Detect which cell encompasses the target text, then output its [x, y] center coordinate. 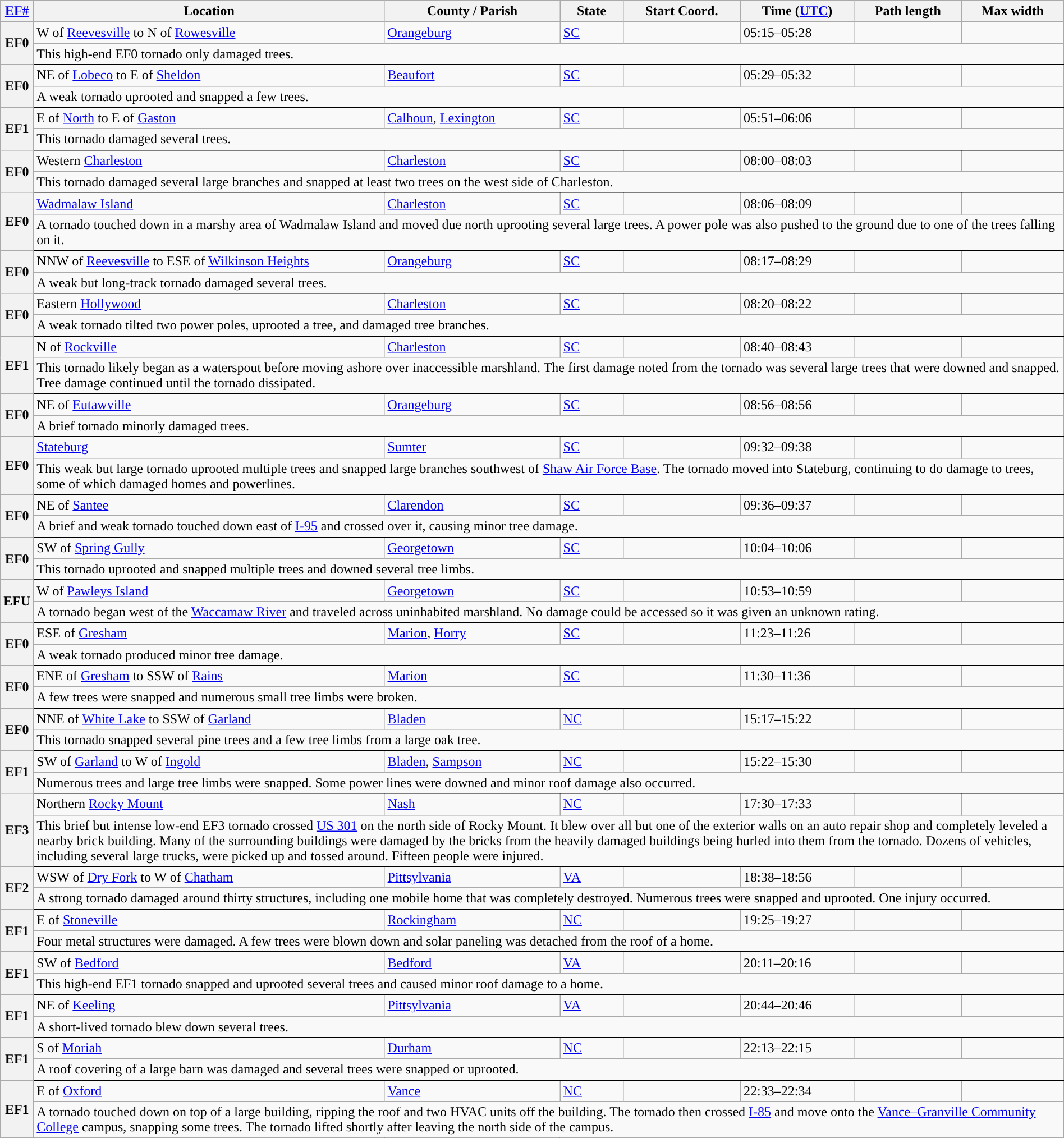
Nash [473, 804]
A weak tornado produced minor tree damage. [549, 655]
Time (UTC) [797, 11]
NNW of Reevesville to ESE of Wilkinson Heights [209, 261]
Western Charleston [209, 160]
Bedford [473, 962]
05:29–05:32 [797, 75]
A roof covering of a large barn was damaged and several trees were snapped or uprooted. [549, 1070]
Sumter [473, 447]
Northern Rocky Mount [209, 804]
09:36–09:37 [797, 505]
NE of Lobeco to E of Sheldon [209, 75]
E of North to E of Gaston [209, 118]
EF3 [17, 830]
Calhoun, Lexington [473, 118]
Rockingham [473, 920]
Stateburg [209, 447]
SW of Bedford [209, 962]
A brief tornado minorly damaged trees. [549, 426]
A weak tornado tilted two power poles, uprooted a tree, and damaged tree branches. [549, 325]
This tornado damaged several trees. [549, 139]
E of Oxford [209, 1091]
Numerous trees and large tree limbs were snapped. Some power lines were downed and minor roof damage also occurred. [549, 783]
This tornado snapped several pine trees and a few tree limbs from a large oak tree. [549, 740]
19:25–19:27 [797, 920]
A few trees were snapped and numerous small tree limbs were broken. [549, 698]
20:11–20:16 [797, 962]
20:44–20:46 [797, 1005]
County / Parish [473, 11]
E of Stoneville [209, 920]
A tornado began west of the Waccamaw River and traveled across uninhabited marshland. No damage could be accessed so it was given an unknown rating. [549, 612]
11:23–11:26 [797, 633]
Vance [473, 1091]
NE of Keeling [209, 1005]
15:17–15:22 [797, 719]
Marion, Horry [473, 633]
22:13–22:15 [797, 1048]
State [591, 11]
SW of Garland to W of Ingold [209, 761]
N of Rockville [209, 347]
S of Moriah [209, 1048]
15:22–15:30 [797, 761]
10:04–10:06 [797, 548]
A brief and weak tornado touched down east of I-95 and crossed over it, causing minor tree damage. [549, 526]
EFU [17, 601]
08:40–08:43 [797, 347]
Location [209, 11]
This high-end EF1 tornado snapped and uprooted several trees and caused minor roof damage to a home. [549, 984]
Durham [473, 1048]
ENE of Gresham to SSW of Rains [209, 676]
W of Pawleys Island [209, 590]
Wadmalaw Island [209, 203]
08:06–08:09 [797, 203]
EF2 [17, 888]
Bladen, Sampson [473, 761]
A weak tornado uprooted and snapped a few trees. [549, 97]
NE of Santee [209, 505]
Beaufort [473, 75]
Marion [473, 676]
Eastern Hollywood [209, 304]
Four metal structures were damaged. A few trees were blown down and solar paneling was detached from the roof of a home. [549, 941]
NNE of White Lake to SSW of Garland [209, 719]
17:30–17:33 [797, 804]
WSW of Dry Fork to W of Chatham [209, 877]
This high-end EF0 tornado only damaged trees. [549, 54]
A weak but long-track tornado damaged several trees. [549, 282]
Bladen [473, 719]
W of Reevesville to N of Rowesville [209, 33]
ESE of Gresham [209, 633]
08:17–08:29 [797, 261]
Path length [908, 11]
05:51–06:06 [797, 118]
09:32–09:38 [797, 447]
NE of Eutawville [209, 405]
08:00–08:03 [797, 160]
This tornado damaged several large branches and snapped at least two trees on the west side of Charleston. [549, 182]
08:56–08:56 [797, 405]
Start Coord. [682, 11]
11:30–11:36 [797, 676]
22:33–22:34 [797, 1091]
18:38–18:56 [797, 877]
05:15–05:28 [797, 33]
10:53–10:59 [797, 590]
A short-lived tornado blew down several trees. [549, 1026]
EF# [17, 11]
SW of Spring Gully [209, 548]
Max width [1012, 11]
Clarendon [473, 505]
This tornado uprooted and snapped multiple trees and downed several tree limbs. [549, 569]
08:20–08:22 [797, 304]
